Extract the [X, Y] coordinate from the center of the cell holding the provided text.  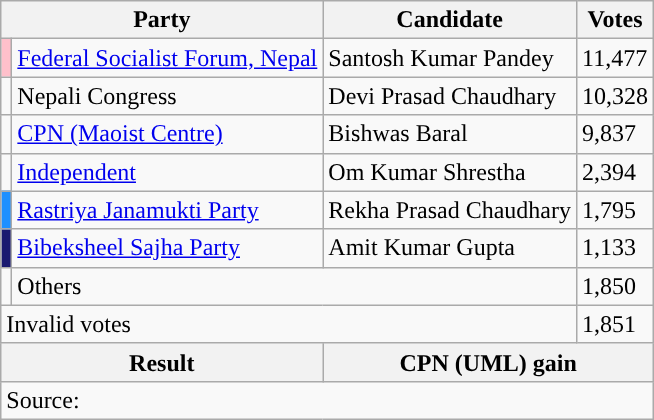
Votes [614, 20]
Source: [328, 400]
Federal Socialist Forum, Nepal [168, 58]
Independent [168, 172]
1,850 [614, 286]
Rekha Prasad Chaudhary [450, 210]
Invalid votes [289, 324]
1,795 [614, 210]
Rastriya Janamukti Party [168, 210]
10,328 [614, 96]
Amit Kumar Gupta [450, 248]
1,851 [614, 324]
CPN (UML) gain [488, 362]
2,394 [614, 172]
Santosh Kumar Pandey [450, 58]
Bishwas Baral [450, 134]
Nepali Congress [168, 96]
9,837 [614, 134]
Others [294, 286]
Bibeksheel Sajha Party [168, 248]
CPN (Maoist Centre) [168, 134]
Devi Prasad Chaudhary [450, 96]
Result [162, 362]
1,133 [614, 248]
Om Kumar Shrestha [450, 172]
Candidate [450, 20]
11,477 [614, 58]
Party [162, 20]
